Scan for the cell matching the given text and deliver its (x, y) coordinate at center. 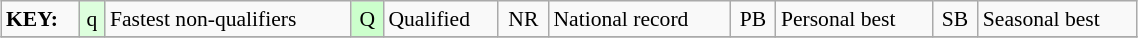
Personal best (854, 19)
q (92, 19)
NR (523, 19)
KEY: (40, 19)
Qualified (440, 19)
Seasonal best (1058, 19)
Fastest non-qualifiers (228, 19)
PB (753, 19)
Q (367, 19)
National record (639, 19)
SB (955, 19)
